Detect which cell encompasses the target text, then output its [X, Y] center coordinate. 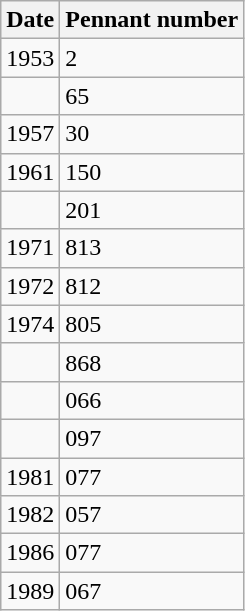
30 [152, 134]
1961 [30, 172]
813 [152, 248]
057 [152, 515]
812 [152, 286]
097 [152, 438]
65 [152, 96]
150 [152, 172]
868 [152, 362]
1986 [30, 553]
067 [152, 591]
1972 [30, 286]
1981 [30, 477]
1957 [30, 134]
1989 [30, 591]
1971 [30, 248]
201 [152, 210]
1953 [30, 58]
066 [152, 400]
Date [30, 20]
1982 [30, 515]
Pennant number [152, 20]
805 [152, 324]
1974 [30, 324]
2 [152, 58]
